Identify which cell holds the provided text, then report its (x, y) central coordinate. 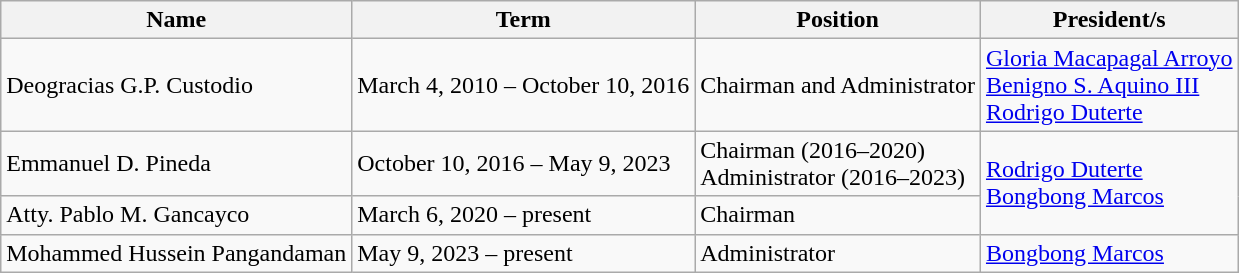
Position (838, 20)
March 4, 2010 – October 10, 2016 (524, 85)
Rodrigo DuterteBongbong Marcos (1109, 182)
Name (176, 20)
Chairman and Administrator (838, 85)
Deogracias G.P. Custodio (176, 85)
October 10, 2016 – May 9, 2023 (524, 164)
Chairman (2016–2020)Administrator (2016–2023) (838, 164)
March 6, 2020 – present (524, 215)
President/s (1109, 20)
Term (524, 20)
Bongbong Marcos (1109, 253)
Atty. Pablo M. Gancayco (176, 215)
Emmanuel D. Pineda (176, 164)
Administrator (838, 253)
Chairman (838, 215)
Mohammed Hussein Pangandaman (176, 253)
May 9, 2023 – present (524, 253)
Gloria Macapagal ArroyoBenigno S. Aquino IIIRodrigo Duterte (1109, 85)
